Scan for the cell matching the given text and deliver its [X, Y] coordinate at center. 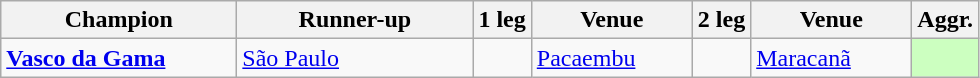
Runner-up [355, 20]
Aggr. [946, 20]
Pacaembu [612, 58]
2 leg [721, 20]
Champion [119, 20]
1 leg [502, 20]
São Paulo [355, 58]
Vasco da Gama [119, 58]
Maracanã [832, 58]
